Extract the (x, y) coordinate from the center of the cell holding the provided text.  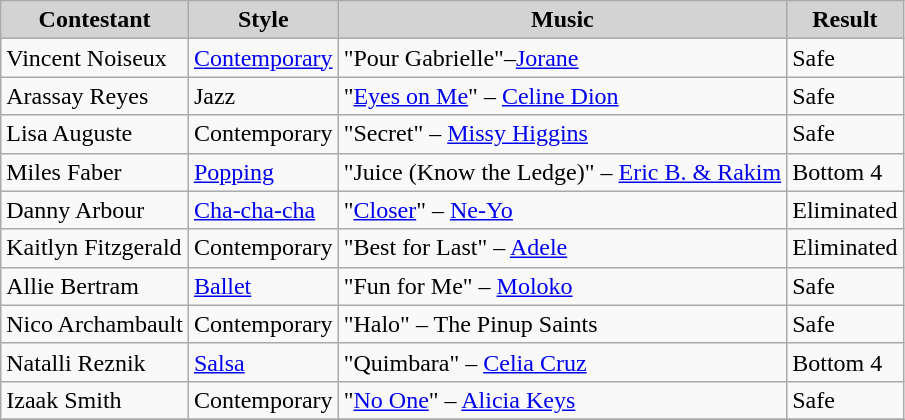
Cha-cha-cha (263, 210)
Style (263, 20)
Vincent Noiseux (95, 58)
Danny Arbour (95, 210)
Izaak Smith (95, 400)
"Pour Gabrielle"–Jorane (562, 58)
"No One" – Alicia Keys (562, 400)
"Secret" – Missy Higgins (562, 134)
"Halo" – The Pinup Saints (562, 324)
Salsa (263, 362)
Kaitlyn Fitzgerald (95, 248)
"Fun for Me" – Moloko (562, 286)
Contestant (95, 20)
"Quimbara" – Celia Cruz (562, 362)
Result (845, 20)
Lisa Auguste (95, 134)
Allie Bertram (95, 286)
Popping (263, 172)
Ballet (263, 286)
"Eyes on Me" – Celine Dion (562, 96)
Nico Archambault (95, 324)
"Closer" – Ne-Yo (562, 210)
"Best for Last" – Adele (562, 248)
"Juice (Know the Ledge)" – Eric B. & Rakim (562, 172)
Natalli Reznik (95, 362)
Music (562, 20)
Arassay Reyes (95, 96)
Jazz (263, 96)
Miles Faber (95, 172)
